Scan for the cell matching the given text and deliver its [x, y] coordinate at center. 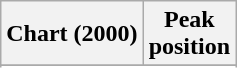
Chart (2000) [72, 34]
Peak position [189, 34]
